Detect which cell encompasses the target text, then output its (X, Y) center coordinate. 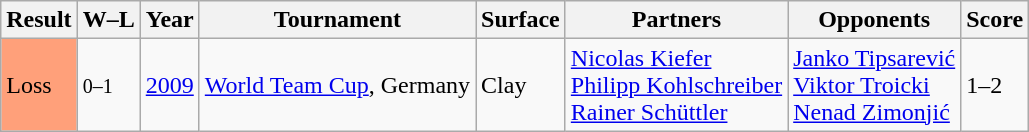
0–1 (108, 85)
Partners (676, 20)
Opponents (874, 20)
Nicolas Kiefer Philipp Kohlschreiber Rainer Schüttler (676, 85)
1–2 (995, 85)
Result (39, 20)
Loss (39, 85)
Janko Tipsarević Viktor Troicki Nenad Zimonjić (874, 85)
2009 (170, 85)
Clay (521, 85)
Surface (521, 20)
World Team Cup, Germany (337, 85)
Year (170, 20)
Score (995, 20)
Tournament (337, 20)
W–L (108, 20)
